Locate the cell with the specified text and output its [x, y] center coordinate. 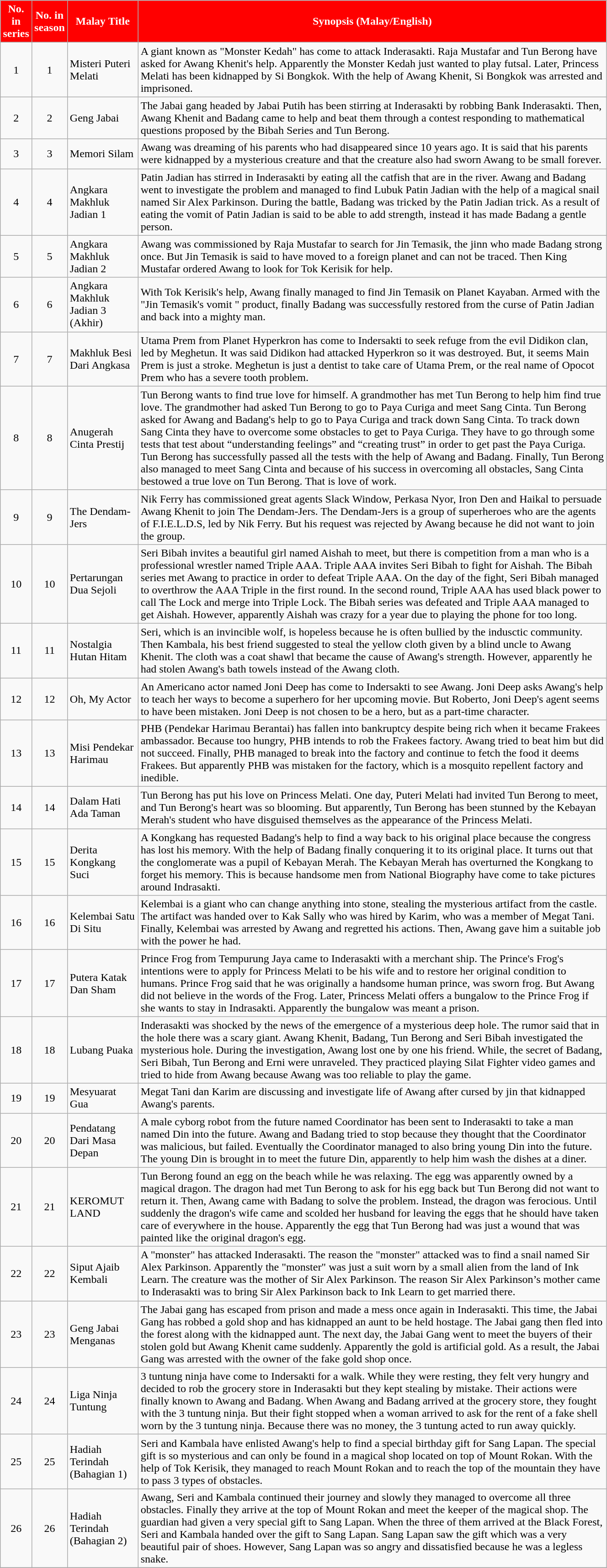
Derita Kongkang Suci [102, 862]
Oh, My Actor [102, 699]
No. inseries [16, 21]
KEROMUT LAND [102, 1207]
Hadiah Terindah (Bahagian 1) [102, 1461]
Misi Pendekar Harimau [102, 753]
Geng Jabai Menganas [102, 1334]
Liga Ninja Tuntung [102, 1401]
Siput Ajaib Kembali [102, 1274]
Geng Jabai [102, 118]
Pendatang Dari Masa Depan [102, 1140]
The Dendam-Jers [102, 517]
Memori Silam [102, 154]
Hadiah Terindah (Bahagian 2) [102, 1528]
Pertarungan Dua Sejoli [102, 584]
Kelembai Satu Di Situ [102, 923]
Makhluk Besi Dari Angkasa [102, 359]
No. inseason [50, 21]
Lubang Puaka [102, 1050]
Misteri Puteri Melati [102, 69]
Dalam Hati Ada Taman [102, 808]
Mesyuarat Gua [102, 1098]
Angkara Makhluk Jadian 3 (Akhir) [102, 304]
Angkara Makhluk Jadian 1 [102, 202]
Malay Title [102, 21]
Synopsis (Malay/English) [372, 21]
Angkara Makhluk Jadian 2 [102, 256]
Nostalgia Hutan Hitam [102, 651]
Megat Tani dan Karim are discussing and investigate life of Awang after cursed by jin that kidnapped Awang's parents. [372, 1098]
Anugerah Cinta Prestij [102, 438]
Putera Katak Dan Sham [102, 983]
